Determine the (X, Y) coordinate at the center of the cell enclosing the given text.  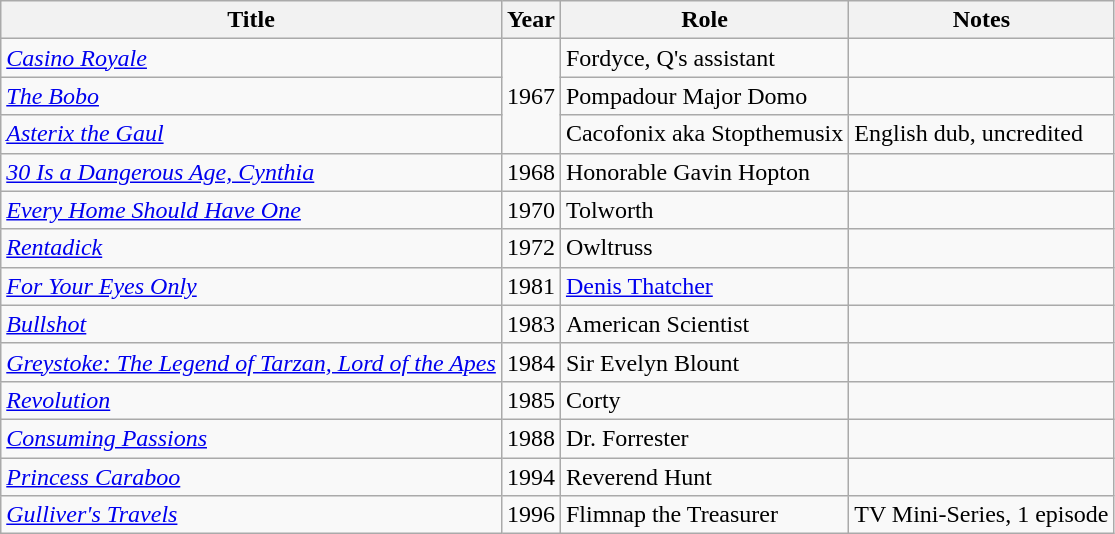
Year (530, 20)
Pompadour Major Domo (704, 96)
American Scientist (704, 324)
1981 (530, 286)
1984 (530, 362)
English dub, uncredited (982, 134)
Every Home Should Have One (252, 210)
1985 (530, 400)
For Your Eyes Only (252, 286)
Dr. Forrester (704, 438)
The Bobo (252, 96)
Gulliver's Travels (252, 515)
Honorable Gavin Hopton (704, 172)
Reverend Hunt (704, 477)
Denis Thatcher (704, 286)
1970 (530, 210)
1968 (530, 172)
Role (704, 20)
Sir Evelyn Blount (704, 362)
1972 (530, 248)
1983 (530, 324)
1996 (530, 515)
Tolworth (704, 210)
Revolution (252, 400)
Fordyce, Q's assistant (704, 58)
1988 (530, 438)
Owltruss (704, 248)
Princess Caraboo (252, 477)
Rentadick (252, 248)
Greystoke: The Legend of Tarzan, Lord of the Apes (252, 362)
Cacofonix aka Stopthemusix (704, 134)
TV Mini-Series, 1 episode (982, 515)
Notes (982, 20)
1967 (530, 96)
Casino Royale (252, 58)
Title (252, 20)
Consuming Passions (252, 438)
Asterix the Gaul (252, 134)
Bullshot (252, 324)
Flimnap the Treasurer (704, 515)
30 Is a Dangerous Age, Cynthia (252, 172)
1994 (530, 477)
Corty (704, 400)
